Capture the cell that displays the provided text and extract its [x, y] central coordinate. 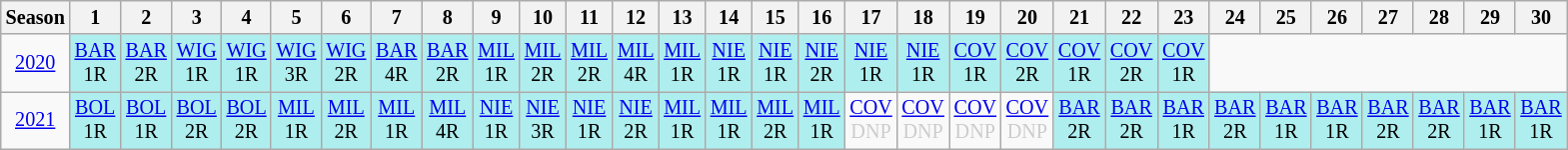
12 [636, 18]
18 [923, 18]
13 [682, 18]
30 [1541, 18]
8 [448, 18]
29 [1489, 18]
14 [730, 18]
Season [36, 18]
20 [1027, 18]
9 [496, 18]
10 [544, 18]
19 [975, 18]
25 [1285, 18]
7 [396, 18]
2020 [36, 63]
4 [247, 18]
24 [1235, 18]
WIG3R [296, 63]
5 [296, 18]
26 [1337, 18]
WIG2R [346, 63]
23 [1183, 18]
2021 [36, 121]
16 [821, 18]
21 [1079, 18]
2 [146, 18]
17 [870, 18]
15 [776, 18]
NIE3R [544, 121]
11 [590, 18]
27 [1387, 18]
3 [197, 18]
BAR4R [396, 63]
6 [346, 18]
1 [96, 18]
22 [1131, 18]
28 [1439, 18]
